Scan for the cell matching the given text and deliver its [x, y] coordinate at center. 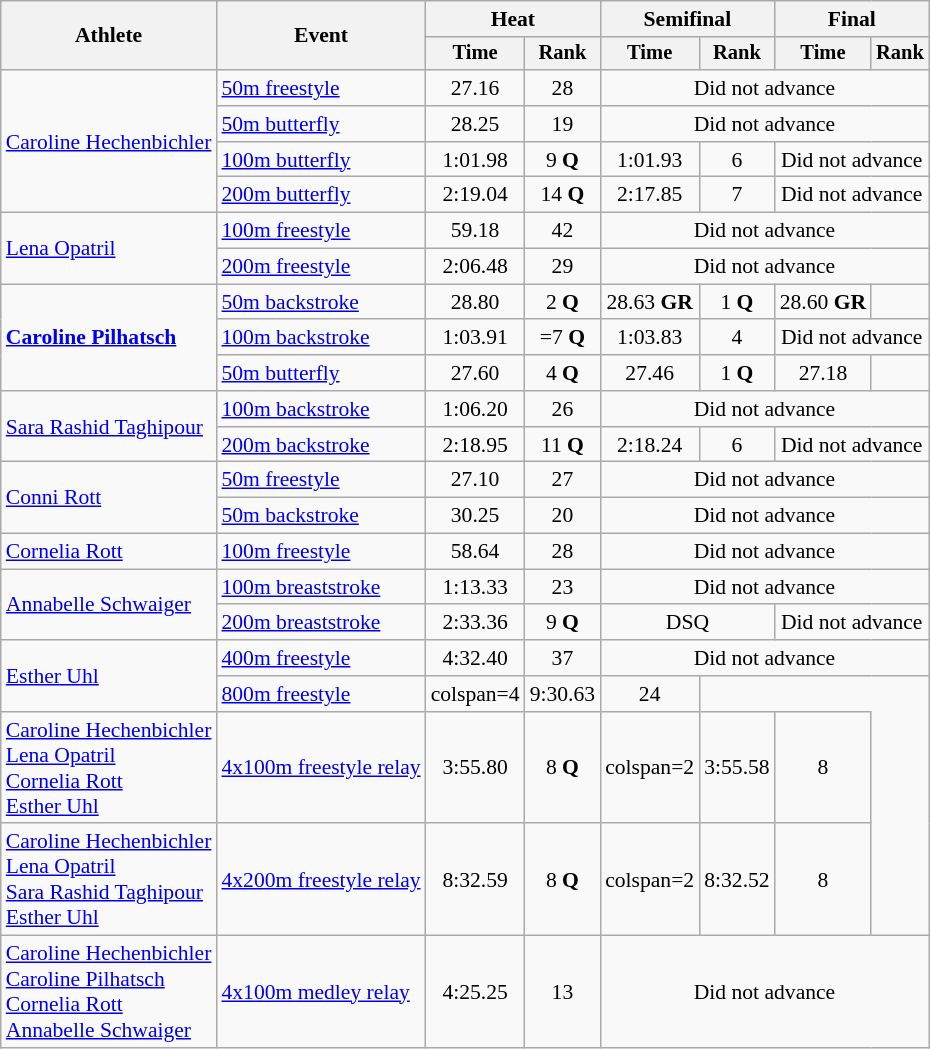
27.16 [476, 88]
4x100m medley relay [320, 992]
2:33.36 [476, 623]
Cornelia Rott [109, 552]
Caroline HechenbichlerLena OpatrilCornelia RottEsther Uhl [109, 768]
=7 Q [562, 338]
Lena Opatril [109, 248]
27.46 [650, 373]
100m breaststroke [320, 587]
Conni Rott [109, 498]
23 [562, 587]
200m butterfly [320, 195]
Caroline HechenbichlerLena OpatrilSara Rashid TaghipourEsther Uhl [109, 880]
Caroline Pilhatsch [109, 338]
200m freestyle [320, 267]
28.80 [476, 302]
13 [562, 992]
27.60 [476, 373]
2:18.95 [476, 445]
14 Q [562, 195]
Final [852, 19]
1:03.91 [476, 338]
Caroline Hechenbichler [109, 141]
2 Q [562, 302]
colspan=4 [476, 694]
8:32.52 [736, 880]
7 [736, 195]
58.64 [476, 552]
DSQ [688, 623]
29 [562, 267]
1:01.93 [650, 160]
2:18.24 [650, 445]
37 [562, 658]
200m breaststroke [320, 623]
Caroline HechenbichlerCaroline PilhatschCornelia RottAnnabelle Schwaiger [109, 992]
27.18 [823, 373]
Esther Uhl [109, 676]
4 [736, 338]
800m freestyle [320, 694]
Sara Rashid Taghipour [109, 426]
2:17.85 [650, 195]
28.63 GR [650, 302]
8:32.59 [476, 880]
27.10 [476, 480]
4 Q [562, 373]
26 [562, 409]
28.25 [476, 124]
27 [562, 480]
1:06.20 [476, 409]
3:55.58 [736, 768]
59.18 [476, 231]
11 Q [562, 445]
1:01.98 [476, 160]
Annabelle Schwaiger [109, 604]
2:06.48 [476, 267]
200m backstroke [320, 445]
1:13.33 [476, 587]
Athlete [109, 36]
400m freestyle [320, 658]
30.25 [476, 516]
100m butterfly [320, 160]
19 [562, 124]
3:55.80 [476, 768]
28.60 GR [823, 302]
42 [562, 231]
Heat [514, 19]
4:25.25 [476, 992]
20 [562, 516]
Semifinal [688, 19]
4:32.40 [476, 658]
24 [650, 694]
4x200m freestyle relay [320, 880]
Event [320, 36]
1:03.83 [650, 338]
2:19.04 [476, 195]
4x100m freestyle relay [320, 768]
9:30.63 [562, 694]
